Search for the cell housing the specified text and yield its [X, Y] center coordinate. 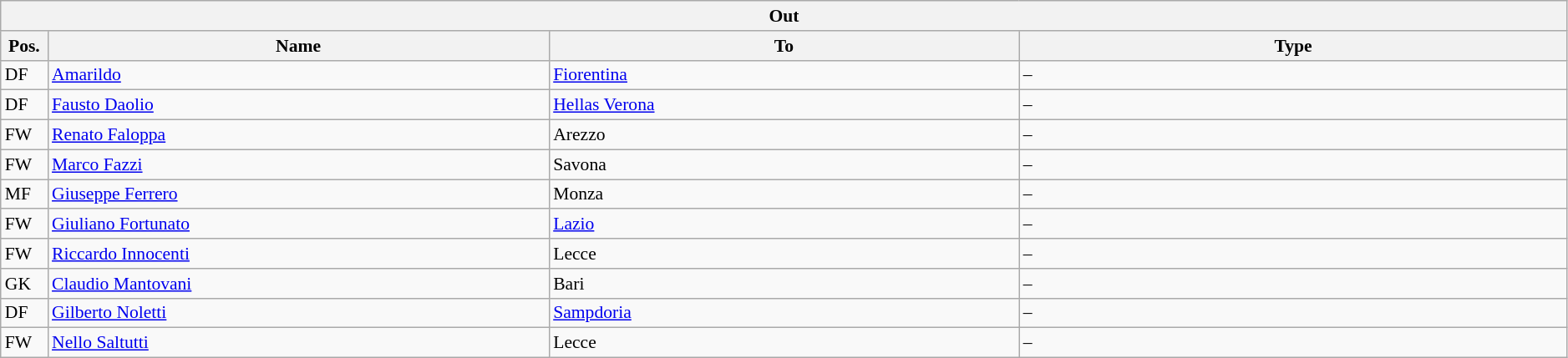
Pos. [24, 46]
Riccardo Innocenti [298, 254]
Type [1293, 46]
Giuseppe Ferrero [298, 194]
Name [298, 46]
Arezzo [784, 135]
Nello Saltutti [298, 343]
Bari [784, 284]
Amarildo [298, 75]
Giuliano Fortunato [298, 224]
Gilberto Noletti [298, 313]
Sampdoria [784, 313]
Monza [784, 194]
Savona [784, 164]
Fausto Daolio [298, 105]
To [784, 46]
Renato Faloppa [298, 135]
GK [24, 284]
Lazio [784, 224]
Claudio Mantovani [298, 284]
Out [784, 16]
Fiorentina [784, 75]
MF [24, 194]
Marco Fazzi [298, 164]
Hellas Verona [784, 105]
